Return the (X, Y) coordinate for the center point of the cell that contains the specified text.  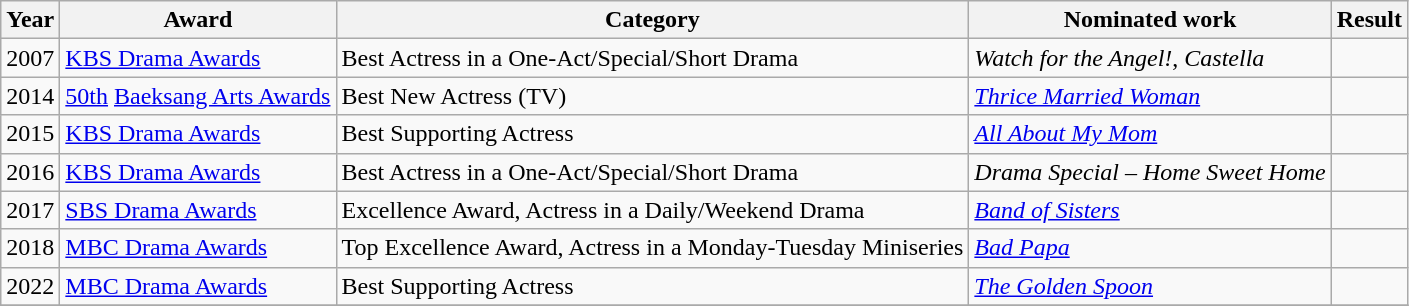
Nominated work (1150, 20)
Category (652, 20)
The Golden Spoon (1150, 286)
All About My Mom (1150, 134)
2007 (30, 58)
2017 (30, 210)
Best New Actress (TV) (652, 96)
Thrice Married Woman (1150, 96)
Bad Papa (1150, 248)
2016 (30, 172)
Watch for the Angel!, Castella (1150, 58)
SBS Drama Awards (198, 210)
Drama Special – Home Sweet Home (1150, 172)
Top Excellence Award, Actress in a Monday-Tuesday Miniseries (652, 248)
2022 (30, 286)
2018 (30, 248)
Result (1369, 20)
Year (30, 20)
2015 (30, 134)
Band of Sisters (1150, 210)
2014 (30, 96)
50th Baeksang Arts Awards (198, 96)
Award (198, 20)
Excellence Award, Actress in a Daily/Weekend Drama (652, 210)
